Scan for the cell matching the given text and deliver its [X, Y] coordinate at center. 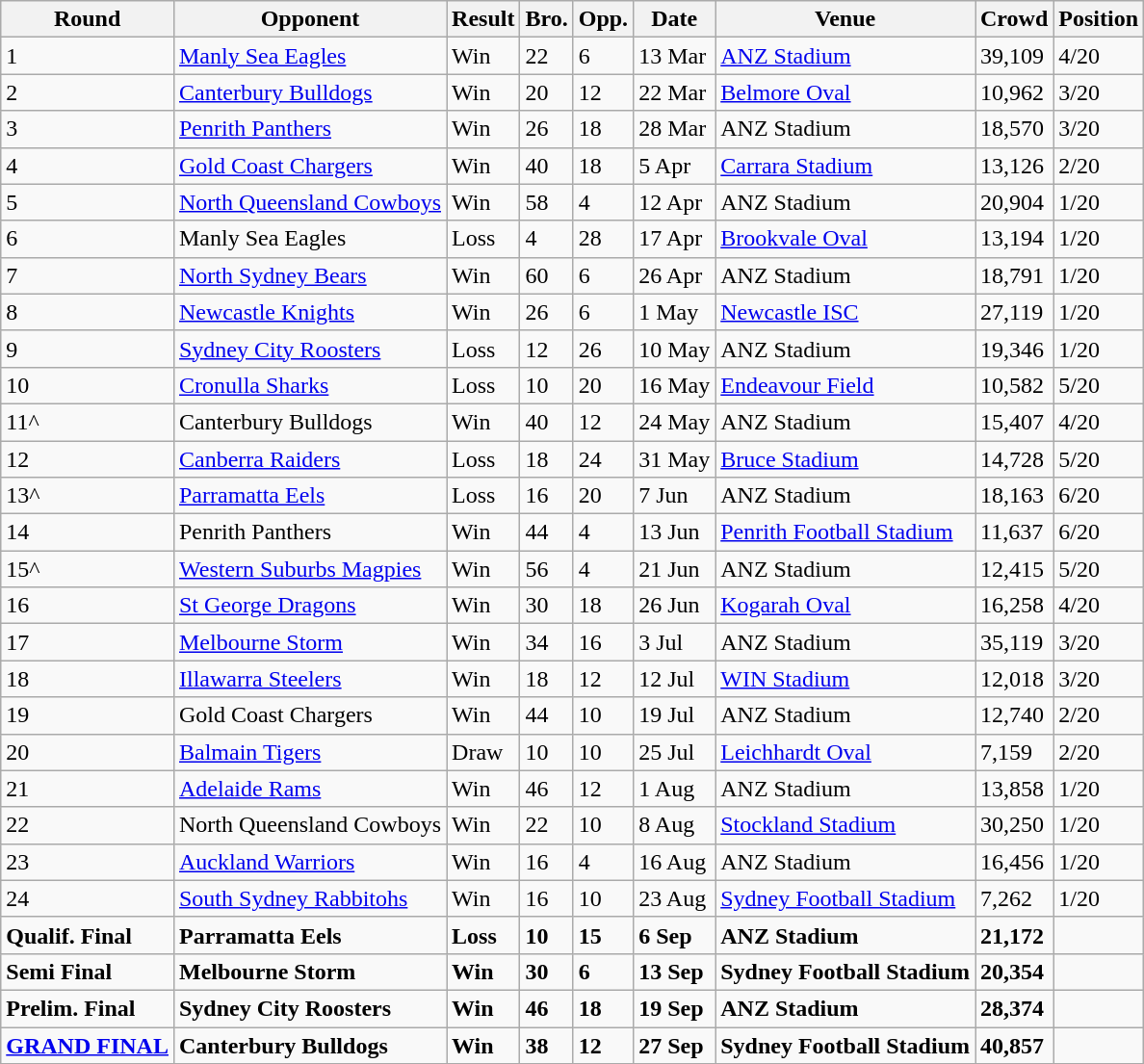
30,250 [1013, 825]
10,582 [1013, 385]
WIN Stadium [845, 679]
11^ [88, 422]
21 Jun [674, 569]
7,262 [1013, 898]
3 [88, 129]
Date [674, 19]
St George Dragons [310, 606]
Newcastle Knights [310, 312]
GRAND FINAL [88, 1045]
Draw [483, 752]
18,163 [1013, 496]
Opp. [603, 19]
23 [88, 862]
12,415 [1013, 569]
40,857 [1013, 1045]
19 Sep [674, 1008]
3 Jul [674, 642]
9 [88, 349]
26 Apr [674, 275]
Brookvale Oval [845, 239]
Belmore Oval [845, 92]
1 May [674, 312]
Semi Final [88, 972]
27 Sep [674, 1045]
Leichhardt Oval [845, 752]
23 Aug [674, 898]
Western Suburbs Magpies [310, 569]
South Sydney Rabbitohs [310, 898]
13 Jun [674, 532]
Bro. [547, 19]
10 May [674, 349]
North Sydney Bears [310, 275]
1 [88, 56]
16 May [674, 385]
7 [88, 275]
58 [547, 202]
22 Mar [674, 92]
12 Apr [674, 202]
56 [547, 569]
17 Apr [674, 239]
14,728 [1013, 459]
5 Apr [674, 166]
28,374 [1013, 1008]
31 May [674, 459]
8 [88, 312]
21 [88, 789]
13,194 [1013, 239]
14 [88, 532]
5 [88, 202]
18,570 [1013, 129]
Crowd [1013, 19]
Bruce Stadium [845, 459]
16,456 [1013, 862]
39,109 [1013, 56]
19 Jul [674, 715]
Newcastle ISC [845, 312]
28 [603, 239]
12,740 [1013, 715]
Cronulla Sharks [310, 385]
Prelim. Final [88, 1008]
8 Aug [674, 825]
20,354 [1013, 972]
1 Aug [674, 789]
Auckland Warriors [310, 862]
Qualif. Final [88, 935]
Carrara Stadium [845, 166]
19,346 [1013, 349]
21,172 [1013, 935]
17 [88, 642]
13,858 [1013, 789]
27,119 [1013, 312]
13,126 [1013, 166]
15,407 [1013, 422]
20,904 [1013, 202]
34 [547, 642]
15 [603, 935]
7 Jun [674, 496]
15^ [88, 569]
12 Jul [674, 679]
26 Jun [674, 606]
13^ [88, 496]
16 Aug [674, 862]
11,637 [1013, 532]
24 May [674, 422]
18,791 [1013, 275]
Penrith Football Stadium [845, 532]
38 [547, 1045]
16,258 [1013, 606]
Balmain Tigers [310, 752]
Stockland Stadium [845, 825]
Position [1099, 19]
28 Mar [674, 129]
Opponent [310, 19]
19 [88, 715]
60 [547, 275]
Illawarra Steelers [310, 679]
Kogarah Oval [845, 606]
Canberra Raiders [310, 459]
13 Mar [674, 56]
Adelaide Rams [310, 789]
7,159 [1013, 752]
10,962 [1013, 92]
6 Sep [674, 935]
25 Jul [674, 752]
Round [88, 19]
35,119 [1013, 642]
13 Sep [674, 972]
12,018 [1013, 679]
2 [88, 92]
Result [483, 19]
Venue [845, 19]
Endeavour Field [845, 385]
